Provide the [x, y] coordinate of the cell's center where the given text is located.  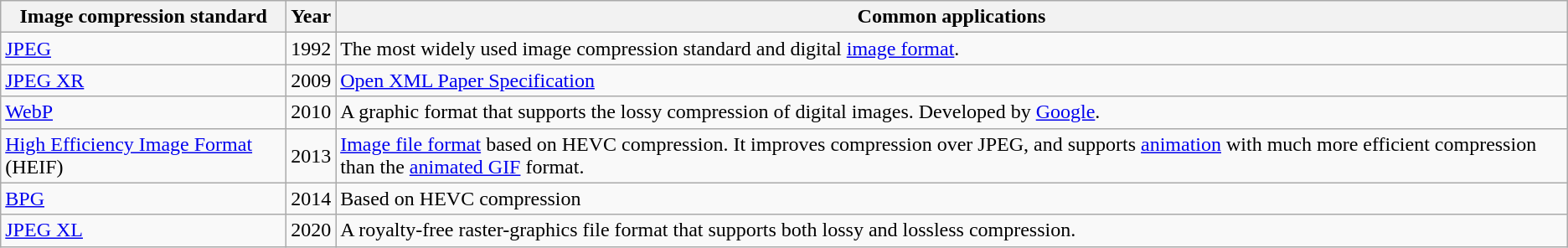
A graphic format that supports the lossy compression of digital images. Developed by Google. [952, 112]
Based on HEVC compression [952, 199]
Year [312, 17]
2014 [312, 199]
1992 [312, 49]
The most widely used image compression standard and digital image format. [952, 49]
WebP [144, 112]
2009 [312, 80]
Common applications [952, 17]
2020 [312, 230]
JPEG XL [144, 230]
High Efficiency Image Format (HEIF) [144, 156]
Image compression standard [144, 17]
JPEG XR [144, 80]
A royalty-free raster-graphics file format that supports both lossy and lossless compression. [952, 230]
Open XML Paper Specification [952, 80]
2013 [312, 156]
2010 [312, 112]
JPEG [144, 49]
BPG [144, 199]
